Locate the cell with the specified text and output its [X, Y] center coordinate. 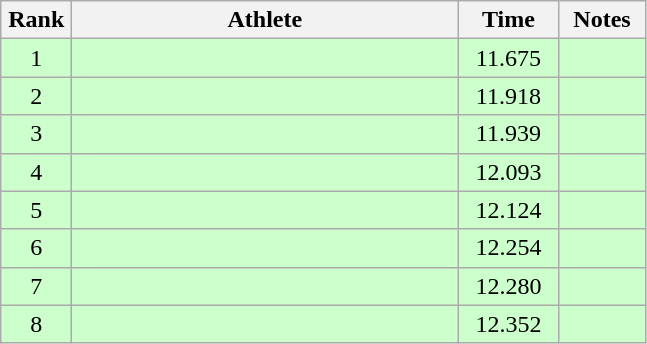
Notes [602, 20]
12.352 [508, 324]
1 [36, 58]
12.280 [508, 286]
Rank [36, 20]
2 [36, 96]
12.254 [508, 248]
5 [36, 210]
7 [36, 286]
Athlete [265, 20]
6 [36, 248]
12.124 [508, 210]
3 [36, 134]
12.093 [508, 172]
11.675 [508, 58]
Time [508, 20]
11.918 [508, 96]
8 [36, 324]
11.939 [508, 134]
4 [36, 172]
